Identify which cell holds the provided text, then report its (X, Y) central coordinate. 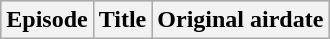
Original airdate (240, 20)
Episode (47, 20)
Title (122, 20)
